Scan for the cell matching the given text and deliver its (x, y) coordinate at center. 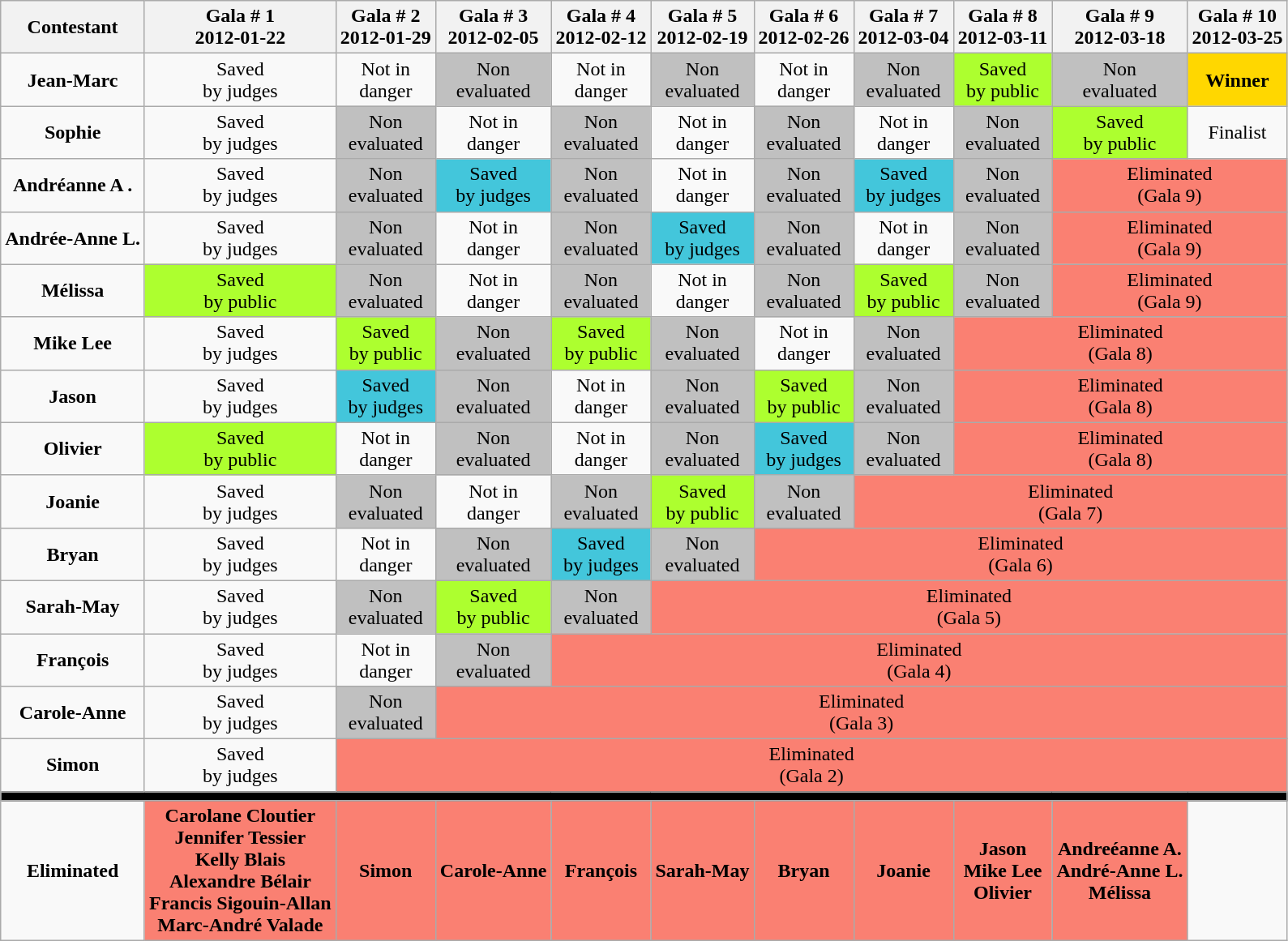
Eliminated (Gala 7) (1070, 501)
Contestant (73, 28)
Eliminated (Gala 2) (811, 765)
Gala # 12012-01-22 (240, 28)
Mélissa (73, 290)
Eliminated (Gala 4) (919, 660)
Gala # 82012-03-11 (1003, 28)
Gala # 62012-02-26 (804, 28)
Andréanne A . (73, 185)
Eliminated (Gala 3) (861, 713)
Mike Lee (73, 344)
Gala # 72012-03-04 (903, 28)
Gala # 42012-02-12 (601, 28)
Eliminated (Gala 5) (969, 606)
Eliminated (73, 870)
Andreéanne A. André-Anne L. Mélissa (1120, 870)
Olivier (73, 449)
Savedby public (240, 449)
Eliminated (Gala 6) (1021, 554)
Gala # 102012-03-25 (1237, 28)
Gala # 52012-02-19 (702, 28)
Jean-Marc (73, 79)
Finalist (1237, 133)
Gala # 22012-01-29 (386, 28)
Winner (1237, 79)
Gala # 32012-02-05 (493, 28)
Jason (73, 396)
JasonMike LeeOlivier (1003, 870)
Carolane Cloutier Jennifer Tessier Kelly Blais Alexandre Bélair Francis Sigouin-Allan Marc-André Valade (240, 870)
Gala # 92012-03-18 (1120, 28)
Sophie (73, 133)
Andrée-Anne L. (73, 238)
